From the cell containing the given text, extract its center point as [X, Y] coordinate. 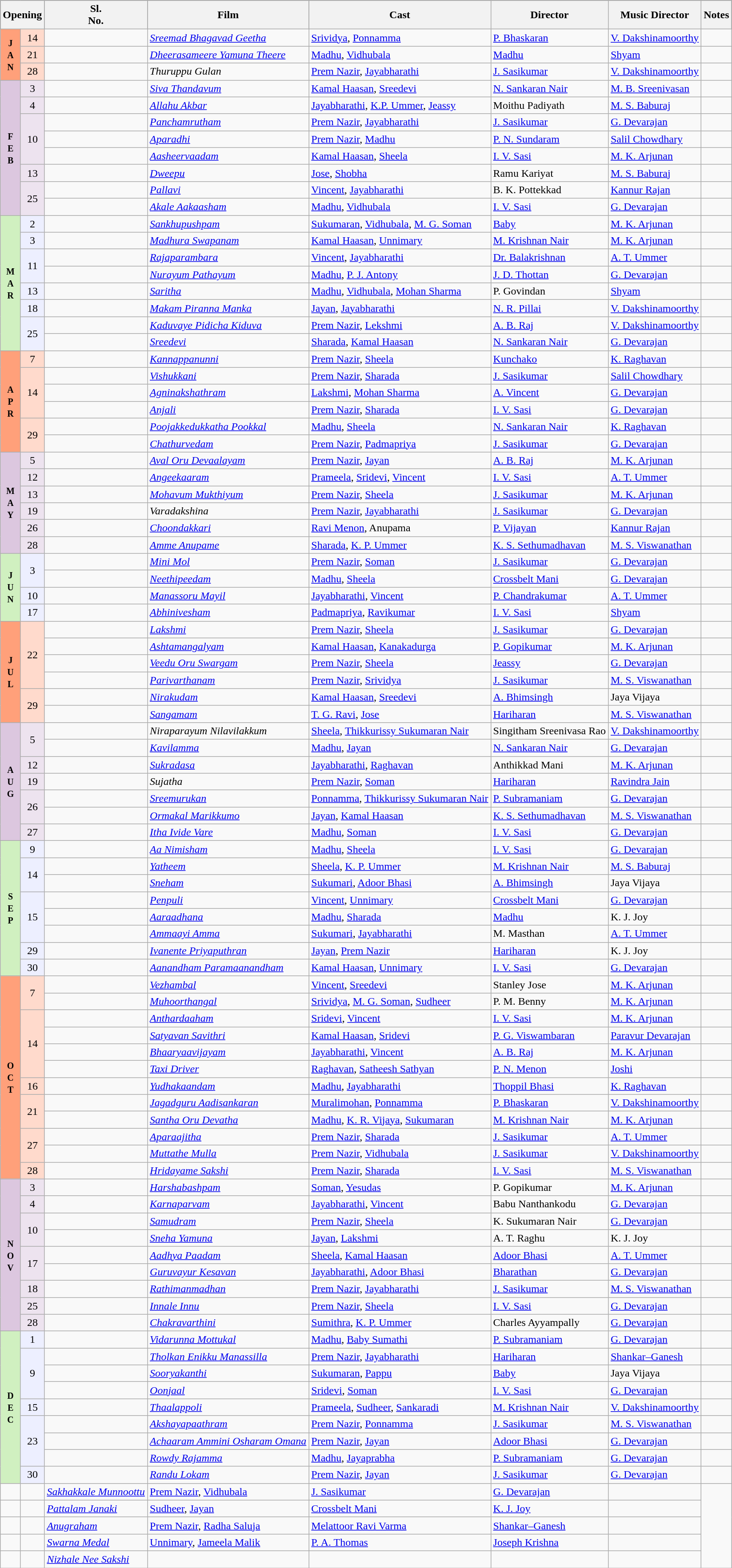
J. D. Thottan [549, 275]
Aparaajitha [228, 1137]
Film [228, 15]
Nirakudam [228, 697]
Madhu, Jayan [400, 748]
Makam Piranna Manka [228, 308]
Aval Oru Devaalayam [228, 460]
Muttathe Mulla [228, 1154]
Allahu Akbar [228, 105]
Chakravarthini [228, 1323]
Dr. Balakrishnan [549, 258]
Sheela, K. P. Ummer [400, 866]
P. M. Benny [549, 1001]
Choondakkari [228, 528]
Ramu Kariyat [549, 173]
Raghavan, Satheesh Sathyan [400, 1069]
Cast [400, 15]
Aadhya Paadam [228, 1255]
SEP [11, 908]
Paravur Devarajan [654, 1035]
N. R. Pillai [549, 308]
Nizhale Nee Sakshi [96, 1559]
Stanley Jose [549, 984]
Notes [716, 15]
Pattalam Janaki [96, 1508]
Jayan, Lakshmi [400, 1238]
Parivarthanam [228, 680]
Jayabharathi, Adoor Bhasi [400, 1272]
Jayabharathi, K.P. Ummer, Jeassy [400, 105]
Harshabashpam [228, 1187]
P. Vijayan [549, 528]
Prem Nazir, Lekshmi [400, 325]
T. G. Ravi, Jose [400, 714]
Bhaaryaavijayam [228, 1052]
Aasheervaadam [228, 156]
Prem Nazir, Ponnamma [400, 1424]
M. B. Sreenivasan [654, 88]
Babu Nanthankodu [549, 1204]
Saritha [228, 291]
Sangamam [228, 714]
Madhu, Vidhubala, Mohan Sharma [400, 291]
Opening [22, 15]
Sharada, Kamal Haasan [400, 342]
Sreemad Bhagavad Geetha [228, 38]
Kamal Haasan, Sheela [400, 156]
Veedu Oru Swargam [228, 663]
Jose, Shobha [400, 173]
Abhinivesham [228, 613]
Manassoru Mayil [228, 596]
1 [32, 1340]
Bharathan [549, 1272]
Vishukkani [228, 376]
Sukradasa [228, 764]
Sheela, Thikkurissy Sukumaran Nair [400, 731]
NOV [11, 1255]
Sneha Yamuna [228, 1238]
A. T. Raghu [549, 1238]
JUL [11, 672]
K. Sukumaran Nair [549, 1221]
Sridevi, Vincent [400, 1018]
Jayan, Kamal Haasan [400, 816]
Prem Nazir, Radha Saluja [228, 1525]
Agninakshathram [228, 393]
Thuruppu Gulan [228, 72]
Hridayame Sakshi [228, 1170]
Kavilamma [228, 748]
Niraparayum Nilavilakkum [228, 731]
Dweepu [228, 173]
Kamal Haasan, Sridevi [400, 1035]
Jayan, Jayabharathi [400, 308]
P. A. Thomas [400, 1542]
JUN [11, 587]
Music Director [654, 15]
Guruvayur Kesavan [228, 1272]
Mohavum Mukthiyum [228, 494]
Unnimary, Jameela Malik [228, 1542]
Sooryakanthi [228, 1373]
Sridevi, Soman [400, 1390]
Singitham Sreenivasa Rao [549, 731]
11 [32, 266]
APR [11, 401]
Ashtamangalyam [228, 646]
Angeekaaram [228, 477]
Taxi Driver [228, 1069]
Madhu, Soman [400, 832]
Ravi Menon, Anupama [400, 528]
Madhu, P. J. Antony [400, 275]
Varadakshina [228, 511]
Ponnamma, Thikkurissy Sukumaran Nair [400, 799]
Amme Anupame [228, 545]
Ammaayi Amma [228, 934]
P. G. Viswambaran [549, 1035]
Tholkan Enikku Manassilla [228, 1357]
Kannappanunni [228, 359]
Randu Lokam [228, 1475]
Sreedevi [228, 342]
Kaduvaye Pidicha Kiduva [228, 325]
Sheela, Kamal Haasan [400, 1255]
Jayan, Prem Nazir [400, 951]
Vincent, Unnimary [400, 900]
Sharada, K. P. Ummer [400, 545]
Madhu, Jayaprabha [400, 1458]
Sumithra, K. P. Ummer [400, 1323]
Madhura Swapanam [228, 241]
Karnaparvam [228, 1204]
Muhoorthangal [228, 1001]
Rathimanmadhan [228, 1289]
Yudhakaandam [228, 1086]
Achaaram Ammini Osharam Omana [228, 1441]
Muralimohan, Ponnamma [400, 1103]
Sukumaran, Pappu [400, 1373]
Pallavi [228, 190]
Prameela, Sudheer, Sankaradi [400, 1407]
Oonjaal [228, 1390]
Charles Ayyampally [549, 1323]
Akale Aakaasham [228, 207]
Sukumari, Jayabharathi [400, 934]
Vincent, Sreedevi [400, 984]
P. N. Sundaram [549, 139]
P. Govindan [549, 291]
Poojakkedukkatha Pookkal [228, 426]
MAR [11, 283]
Innale Innu [228, 1305]
Ormakal Marikkumo [228, 816]
Madhu, Sharada [400, 917]
Santha Oru Devatha [228, 1120]
2 [32, 223]
Jeassy [549, 663]
Swarna Medal [96, 1542]
Aanandham Paramaanandham [228, 967]
Rajaparambara [228, 258]
OCT [11, 1078]
AUG [11, 781]
Anthikkad Mani [549, 764]
Vezhambal [228, 984]
Moithu Padiyath [549, 105]
Neethipeedam [228, 579]
Padmapriya, Ravikumar [400, 613]
Sakhakkale Munnoottu [96, 1492]
Jayabharathi, Raghavan [400, 764]
Anthardaaham [228, 1018]
Yatheem [228, 866]
Prem Nazir, Madhu [400, 139]
MAY [11, 502]
Prem Nazir, Padmapriya [400, 443]
Chathurvedam [228, 443]
Panchamrutham [228, 122]
P. Chandrakumar [549, 596]
Jagadguru Aadisankaran [228, 1103]
Madhu, Jayabharathi [400, 1086]
Nurayum Pathayum [228, 275]
B. K. Pottekkad [549, 190]
Mini Mol [228, 562]
Thoppil Bhasi [549, 1086]
Srividya, Ponnamma [400, 38]
23 [32, 1441]
Itha Ivide Vare [228, 832]
16 [32, 1086]
DEC [11, 1407]
Akshayapaathram [228, 1424]
Melattoor Ravi Varma [400, 1525]
Sankhupushpam [228, 223]
Aaraadhana [228, 917]
FEB [11, 147]
Srividya, M. G. Soman, Sudheer [400, 1001]
Sukumari, Adoor Bhasi [400, 883]
Kamal Haasan, Kanakadurga [400, 646]
Anugraham [96, 1525]
Madhu, K. R. Vijaya, Sukumaran [400, 1120]
Anjali [228, 410]
Siva Thandavum [228, 88]
Aparadhi [228, 139]
22 [32, 655]
Kunchako [549, 359]
Sneham [228, 883]
Prem Nazir, Srividya [400, 680]
Sreemurukan [228, 799]
Satyavan Savithri [228, 1035]
Director [549, 15]
Joseph Krishna [549, 1542]
Dheerasameere Yamuna Theere [228, 55]
Sl.No. [96, 15]
A. Vincent [549, 393]
Sujatha [228, 782]
Madhu, Baby Sumathi [400, 1340]
Joshi [654, 1069]
Ivanente Priyaputhran [228, 951]
Prameela, Sridevi, Vincent [400, 477]
Vidarunna Mottukal [228, 1340]
P. N. Menon [549, 1069]
Lakshmi [228, 629]
Sukumaran, Vidhubala, M. G. Soman [400, 223]
Samudram [228, 1221]
Thaalappoli [228, 1407]
Soman, Yesudas [400, 1187]
Aa Nimisham [228, 849]
Penpuli [228, 900]
Sudheer, Jayan [228, 1508]
M. Masthan [549, 934]
JAN [11, 55]
Lakshmi, Mohan Sharma [400, 393]
Rowdy Rajamma [228, 1458]
Ravindra Jain [654, 782]
